Determine the (x, y) coordinate at the center of the cell enclosing the given text.  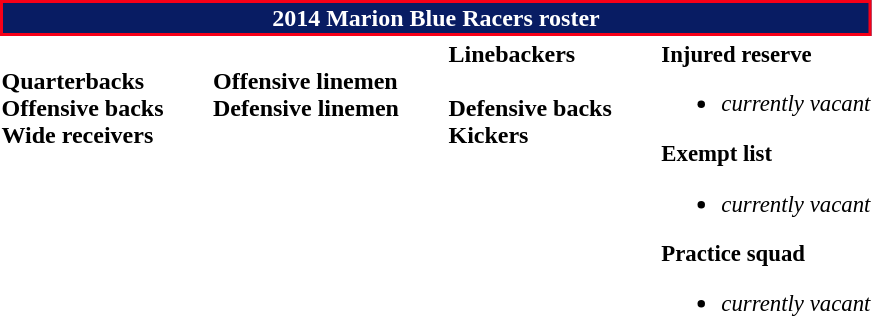
2014 Marion Blue Racers roster (436, 18)
